Capture the cell that displays the provided text and extract its (X, Y) central coordinate. 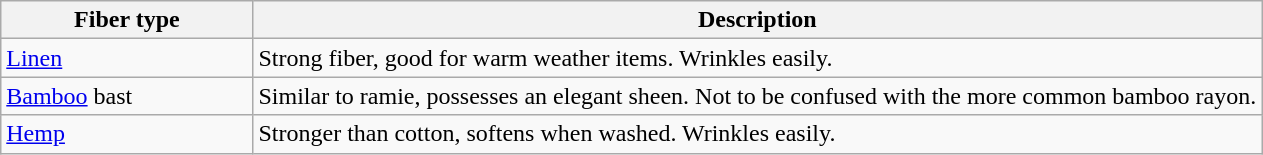
Similar to ramie, possesses an elegant sheen. Not to be confused with the more common bamboo rayon. (758, 96)
Linen (127, 58)
Stronger than cotton, softens when washed. Wrinkles easily. (758, 134)
Bamboo bast (127, 96)
Strong fiber, good for warm weather items. Wrinkles easily. (758, 58)
Description (758, 20)
Fiber type (127, 20)
Hemp (127, 134)
